From the cell containing the given text, extract its center point as [X, Y] coordinate. 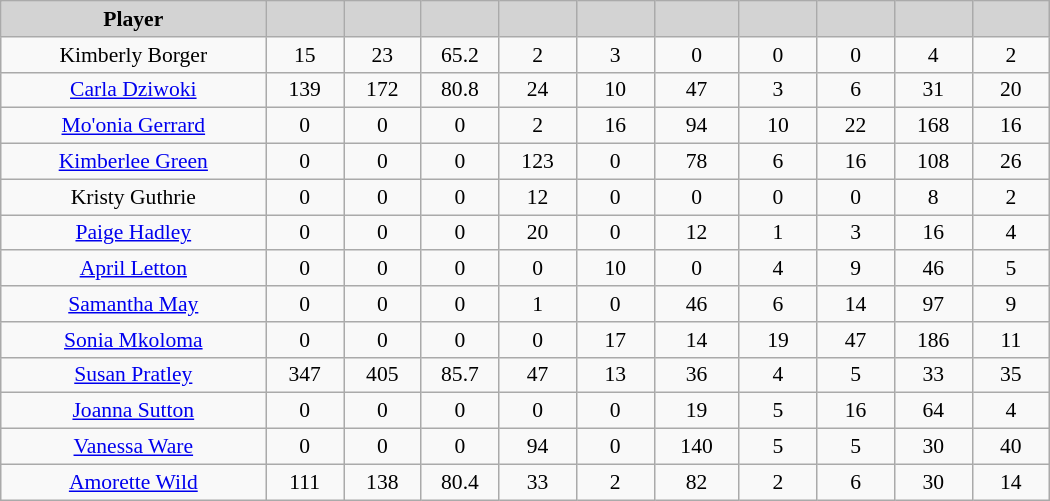
168 [933, 126]
24 [538, 90]
11 [1011, 340]
138 [383, 482]
April Letton [134, 269]
Kimberly Borger [134, 55]
17 [615, 340]
40 [1011, 447]
80.8 [460, 90]
35 [1011, 375]
Player [134, 19]
80.4 [460, 482]
123 [538, 162]
Vanessa Ware [134, 447]
Kimberlee Green [134, 162]
22 [856, 126]
97 [933, 304]
172 [383, 90]
111 [305, 482]
140 [696, 447]
64 [933, 411]
23 [383, 55]
347 [305, 375]
Kristy Guthrie [134, 197]
31 [933, 90]
Carla Dziwoki [134, 90]
13 [615, 375]
78 [696, 162]
186 [933, 340]
Samantha May [134, 304]
15 [305, 55]
36 [696, 375]
Amorette Wild [134, 482]
85.7 [460, 375]
Paige Hadley [134, 233]
8 [933, 197]
Susan Pratley [134, 375]
405 [383, 375]
65.2 [460, 55]
108 [933, 162]
26 [1011, 162]
Joanna Sutton [134, 411]
Mo'onia Gerrard [134, 126]
Sonia Mkoloma [134, 340]
82 [696, 482]
139 [305, 90]
